Extract the [X, Y] coordinate from the center of the cell holding the provided text.  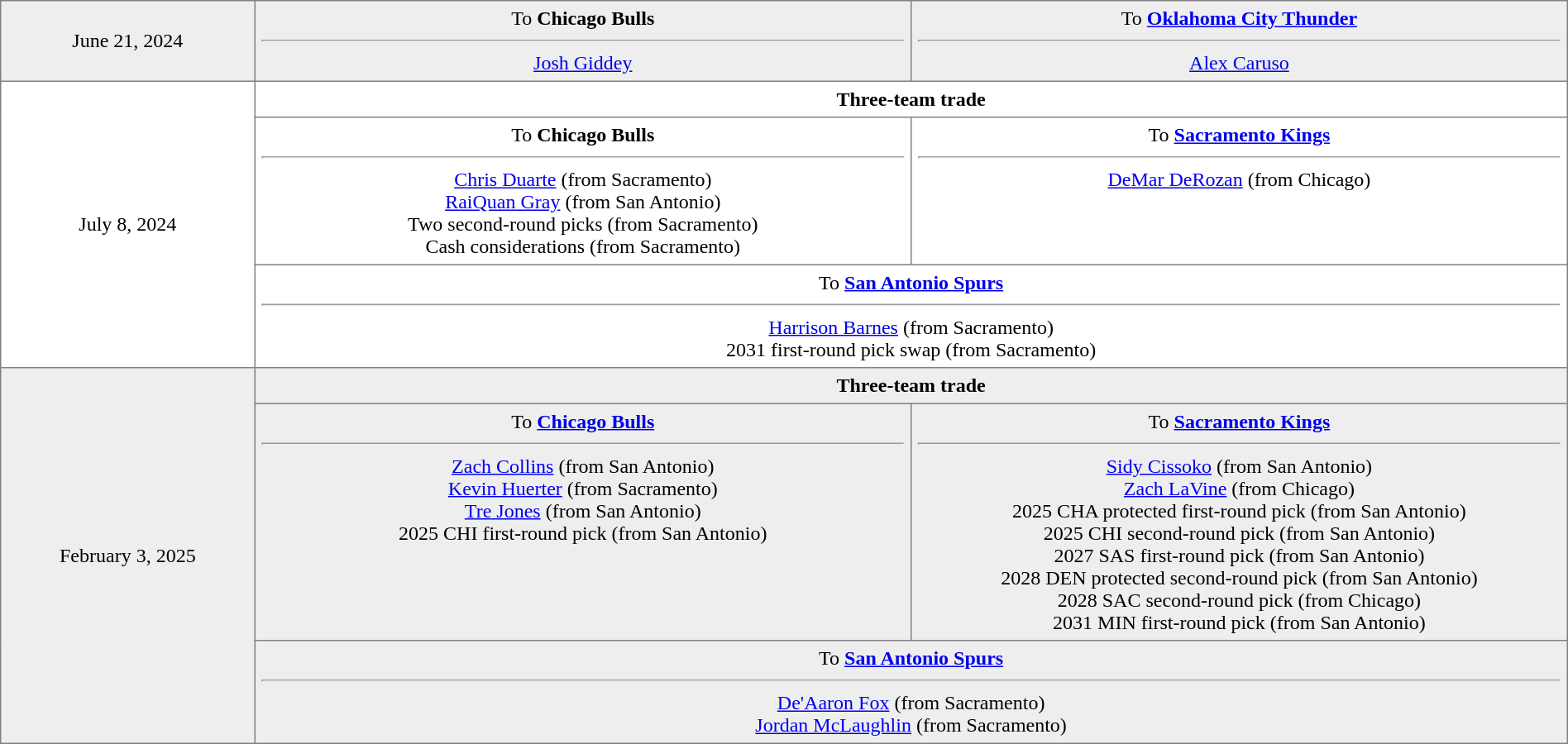
February 3, 2025 [127, 556]
To Sacramento KingsDeMar DeRozan (from Chicago) [1240, 191]
To Oklahoma City ThunderAlex Caruso [1240, 41]
To Chicago BullsJosh Giddey [583, 41]
July 8, 2024 [127, 224]
To San Antonio SpursDe'Aaron Fox (from Sacramento)Jordan McLaughlin (from Sacramento) [911, 692]
June 21, 2024 [127, 41]
To San Antonio SpursHarrison Barnes (from Sacramento)2031 first-round pick swap (from Sacramento) [911, 316]
